Pinpoint the cell where the given text exists, returning its [x, y] midpoint coordinate. 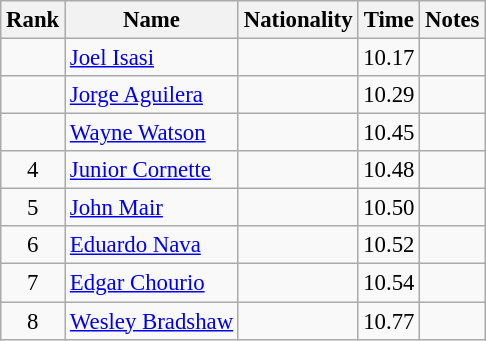
10.29 [389, 95]
6 [33, 245]
Jorge Aguilera [152, 95]
Eduardo Nava [152, 245]
Time [389, 20]
10.54 [389, 283]
Junior Cornette [152, 170]
4 [33, 170]
Joel Isasi [152, 58]
10.50 [389, 208]
5 [33, 208]
Nationality [298, 20]
10.45 [389, 133]
8 [33, 321]
Wesley Bradshaw [152, 321]
10.77 [389, 321]
Wayne Watson [152, 133]
Name [152, 20]
10.52 [389, 245]
Edgar Chourio [152, 283]
10.17 [389, 58]
John Mair [152, 208]
10.48 [389, 170]
Rank [33, 20]
Notes [452, 20]
7 [33, 283]
